Search for the cell housing the specified text and yield its (x, y) center coordinate. 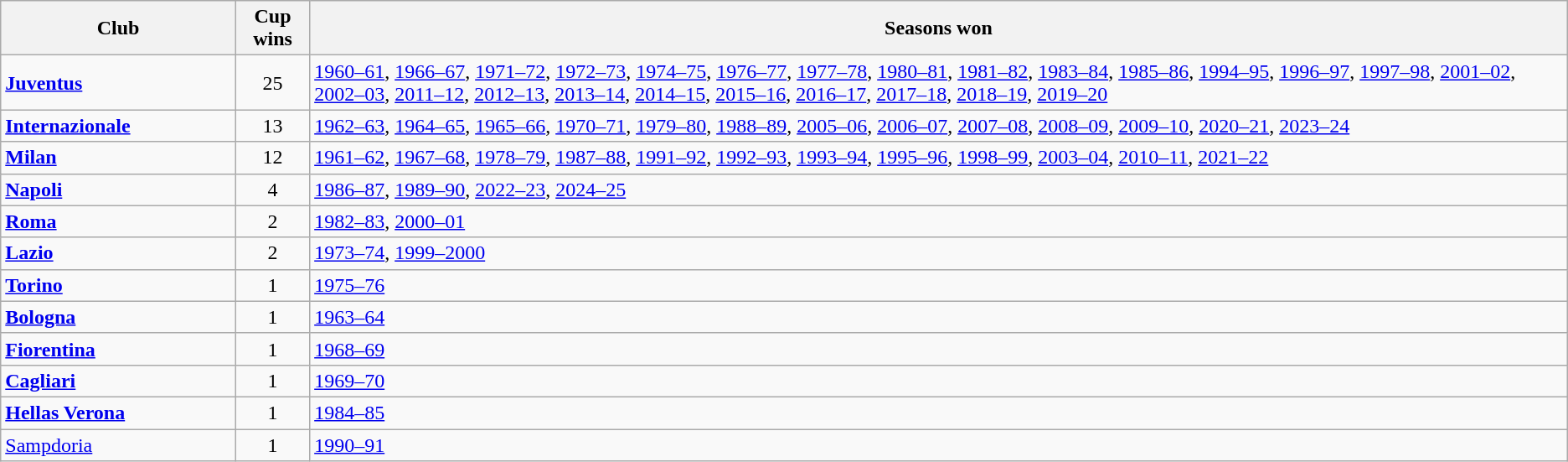
12 (272, 158)
Sampdoria (119, 445)
1973–74, 1999–2000 (939, 253)
1975–76 (939, 285)
Milan (119, 158)
Napoli (119, 189)
1986–87, 1989–90, 2022–23, 2024–25 (939, 189)
Bologna (119, 317)
1963–64 (939, 317)
Lazio (119, 253)
Cup wins (272, 29)
Hellas Verona (119, 413)
Club (119, 29)
1969–70 (939, 381)
1984–85 (939, 413)
1962–63, 1964–65, 1965–66, 1970–71, 1979–80, 1988–89, 2005–06, 2006–07, 2007–08, 2008–09, 2009–10, 2020–21, 2023–24 (939, 126)
Seasons won (939, 29)
1982–83, 2000–01 (939, 221)
Roma (119, 221)
1961–62, 1967–68, 1978–79, 1987–88, 1991–92, 1992–93, 1993–94, 1995–96, 1998–99, 2003–04, 2010–11, 2021–22 (939, 158)
13 (272, 126)
25 (272, 82)
4 (272, 189)
Internazionale (119, 126)
Cagliari (119, 381)
Torino (119, 285)
Juventus (119, 82)
Fiorentina (119, 349)
1990–91 (939, 445)
1968–69 (939, 349)
